Locate the cell with the specified text and output its [x, y] center coordinate. 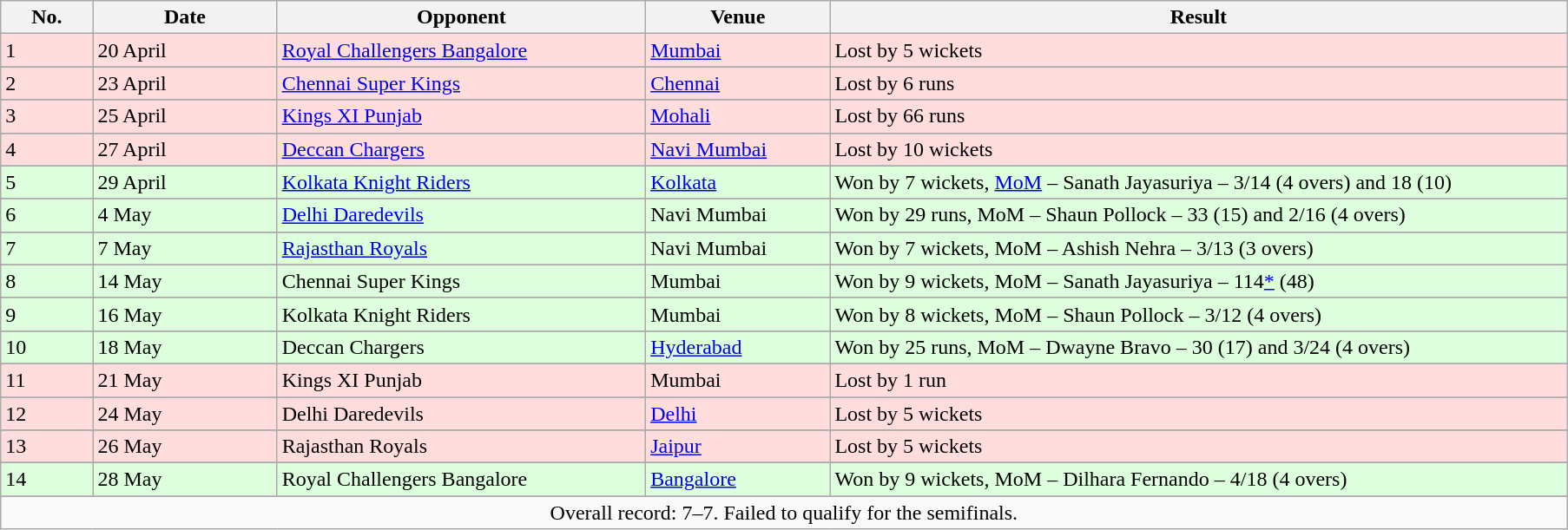
4 May [185, 215]
14 [47, 480]
8 [47, 281]
1 [47, 50]
10 [47, 347]
20 April [185, 50]
Lost by 6 runs [1198, 83]
Won by 9 wickets, MoM – Dilhara Fernando – 4/18 (4 overs) [1198, 480]
23 April [185, 83]
13 [47, 447]
Lost by 66 runs [1198, 116]
25 April [185, 116]
Opponent [461, 17]
27 April [185, 149]
Won by 9 wickets, MoM – Sanath Jayasuriya – 114* (48) [1198, 281]
Delhi [738, 414]
Bangalore [738, 480]
Lost by 10 wickets [1198, 149]
3 [47, 116]
28 May [185, 480]
Date [185, 17]
4 [47, 149]
11 [47, 380]
No. [47, 17]
Kolkata [738, 182]
Result [1198, 17]
Overall record: 7–7. Failed to qualify for the semifinals. [784, 513]
9 [47, 314]
Won by 8 wickets, MoM – Shaun Pollock – 3/12 (4 overs) [1198, 314]
Chennai [738, 83]
5 [47, 182]
Venue [738, 17]
Jaipur [738, 447]
Won by 29 runs, MoM – Shaun Pollock – 33 (15) and 2/16 (4 overs) [1198, 215]
Lost by 1 run [1198, 380]
29 April [185, 182]
21 May [185, 380]
12 [47, 414]
26 May [185, 447]
Won by 7 wickets, MoM – Ashish Nehra – 3/13 (3 overs) [1198, 248]
2 [47, 83]
6 [47, 215]
Mohali [738, 116]
7 May [185, 248]
16 May [185, 314]
14 May [185, 281]
24 May [185, 414]
Hyderabad [738, 347]
Won by 7 wickets, MoM – Sanath Jayasuriya – 3/14 (4 overs) and 18 (10) [1198, 182]
Won by 25 runs, MoM – Dwayne Bravo – 30 (17) and 3/24 (4 overs) [1198, 347]
18 May [185, 347]
7 [47, 248]
